Determine the [x, y] coordinate at the center of the cell enclosing the given text.  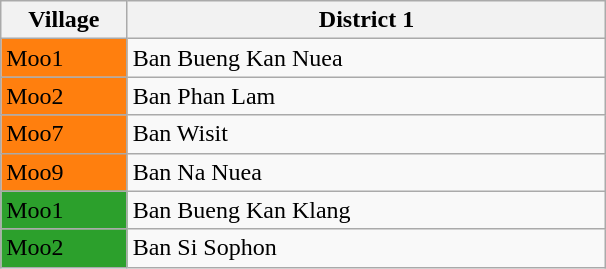
Ban Wisit [366, 134]
Ban Bueng Kan Nuea [366, 58]
Ban Si Sophon [366, 248]
District 1 [366, 20]
Moo9 [64, 172]
Ban Phan Lam [366, 96]
Moo7 [64, 134]
Village [64, 20]
Ban Bueng Kan Klang [366, 210]
Ban Na Nuea [366, 172]
